Scan for the cell matching the given text and deliver its (X, Y) coordinate at center. 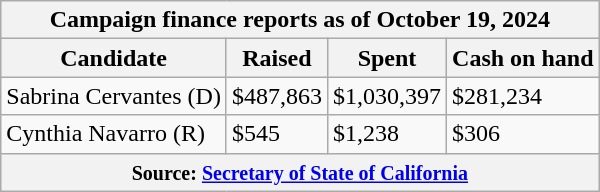
Spent (386, 58)
Cash on hand (523, 58)
Raised (276, 58)
$545 (276, 134)
$306 (523, 134)
Source: Secretary of State of California (300, 172)
Sabrina Cervantes (D) (114, 96)
Cynthia Navarro (R) (114, 134)
Campaign finance reports as of October 19, 2024 (300, 20)
$487,863 (276, 96)
Candidate (114, 58)
$281,234 (523, 96)
$1,030,397 (386, 96)
$1,238 (386, 134)
